From the cell containing the given text, extract its center point as (x, y) coordinate. 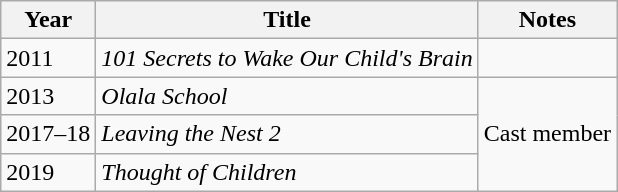
Leaving the Nest 2 (287, 134)
2013 (48, 96)
2011 (48, 58)
Year (48, 20)
Title (287, 20)
2017–18 (48, 134)
Olala School (287, 96)
Notes (547, 20)
Cast member (547, 134)
2019 (48, 172)
101 Secrets to Wake Our Child's Brain (287, 58)
Thought of Children (287, 172)
